Return the (X, Y) coordinate for the center point of the cell that contains the specified text.  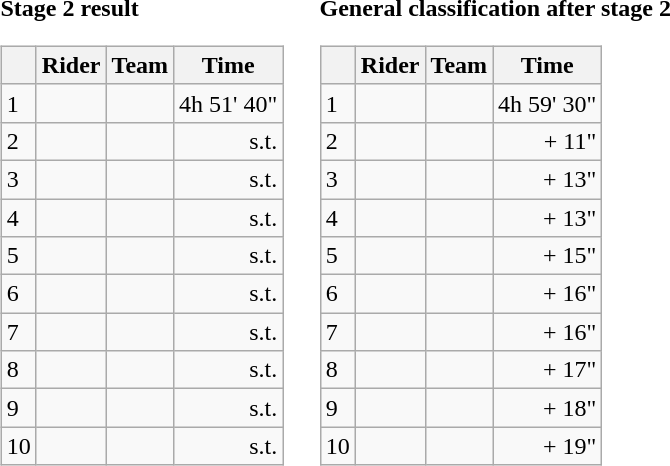
+ 18" (548, 408)
+ 15" (548, 256)
+ 19" (548, 446)
4h 51' 40" (228, 103)
+ 17" (548, 370)
4h 59' 30" (548, 103)
+ 11" (548, 141)
